Scan for the cell matching the given text and deliver its (X, Y) coordinate at center. 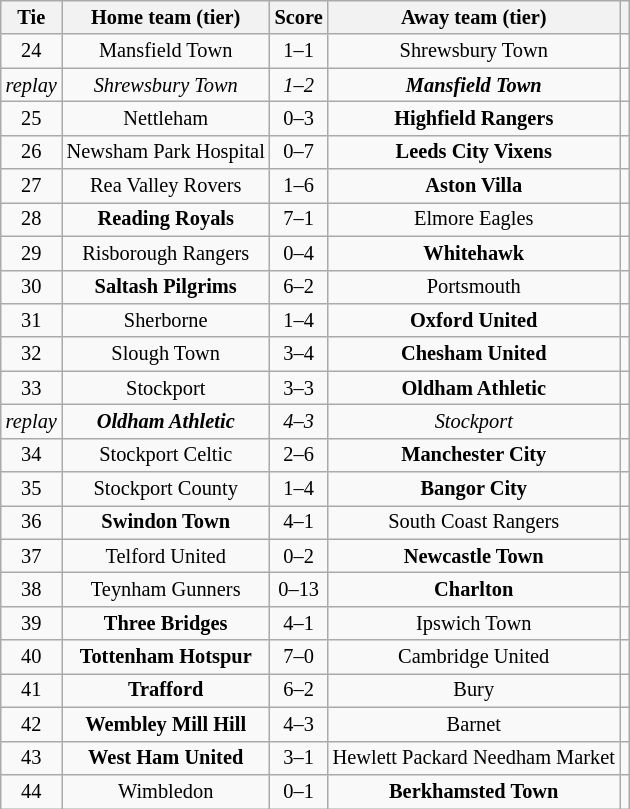
7–1 (299, 219)
Telford United (166, 556)
Stockport County (166, 489)
Ipswich Town (474, 623)
30 (32, 287)
Manchester City (474, 455)
42 (32, 724)
1–1 (299, 51)
3–4 (299, 354)
Newsham Park Hospital (166, 152)
31 (32, 320)
Chesham United (474, 354)
38 (32, 589)
1–6 (299, 186)
34 (32, 455)
Saltash Pilgrims (166, 287)
3–1 (299, 758)
39 (32, 623)
32 (32, 354)
0–1 (299, 791)
0–7 (299, 152)
Home team (tier) (166, 17)
Three Bridges (166, 623)
29 (32, 253)
Stockport Celtic (166, 455)
Oxford United (474, 320)
28 (32, 219)
Away team (tier) (474, 17)
Swindon Town (166, 522)
Newcastle Town (474, 556)
37 (32, 556)
Score (299, 17)
Portsmouth (474, 287)
Rea Valley Rovers (166, 186)
24 (32, 51)
3–3 (299, 388)
Bury (474, 690)
Slough Town (166, 354)
44 (32, 791)
Leeds City Vixens (474, 152)
Bangor City (474, 489)
Highfield Rangers (474, 118)
Charlton (474, 589)
Sherborne (166, 320)
Nettleham (166, 118)
Whitehawk (474, 253)
Berkhamsted Town (474, 791)
7–0 (299, 657)
Tie (32, 17)
1–2 (299, 85)
Elmore Eagles (474, 219)
26 (32, 152)
Barnet (474, 724)
0–13 (299, 589)
South Coast Rangers (474, 522)
2–6 (299, 455)
35 (32, 489)
West Ham United (166, 758)
25 (32, 118)
Tottenham Hotspur (166, 657)
Risborough Rangers (166, 253)
Reading Royals (166, 219)
Hewlett Packard Needham Market (474, 758)
41 (32, 690)
Wimbledon (166, 791)
43 (32, 758)
0–2 (299, 556)
33 (32, 388)
0–3 (299, 118)
36 (32, 522)
Wembley Mill Hill (166, 724)
0–4 (299, 253)
Trafford (166, 690)
Teynham Gunners (166, 589)
27 (32, 186)
Cambridge United (474, 657)
Aston Villa (474, 186)
40 (32, 657)
